Identify which cell holds the provided text, then report its [x, y] central coordinate. 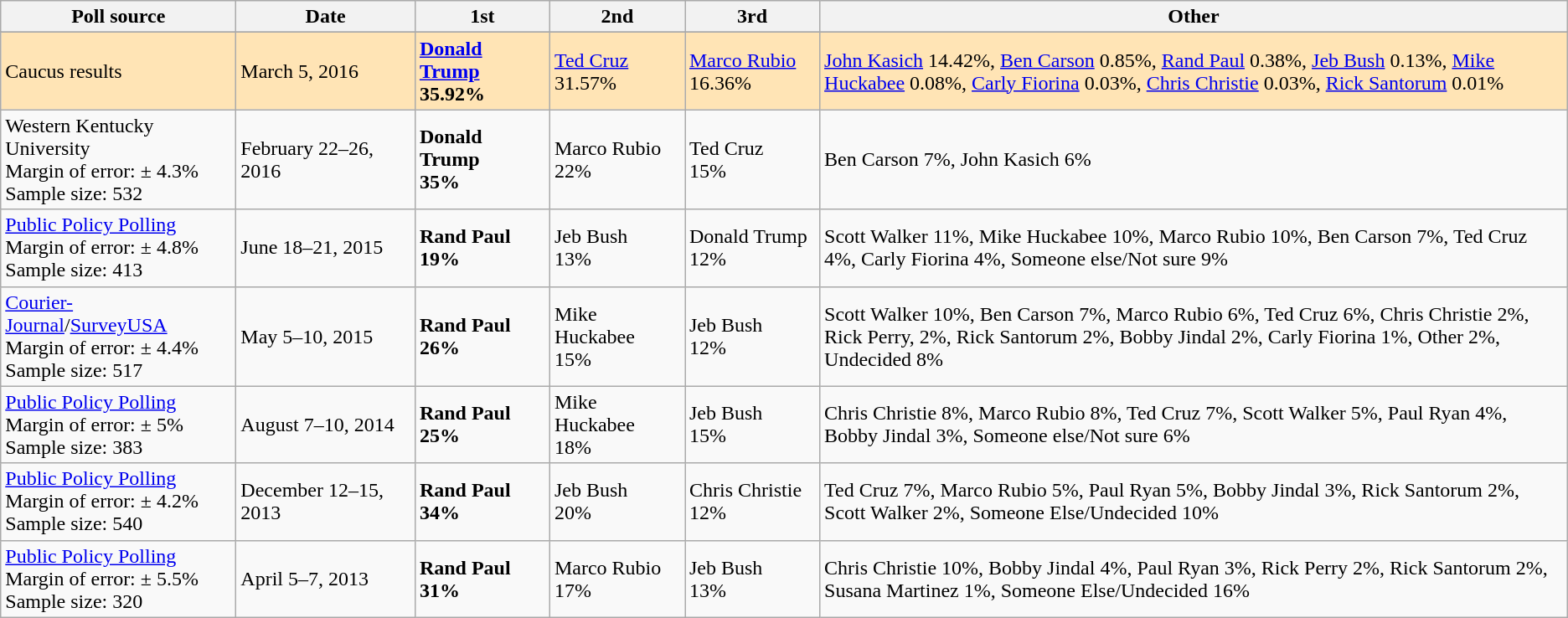
March 5, 2016 [326, 71]
Scott Walker 11%, Mike Huckabee 10%, Marco Rubio 10%, Ben Carson 7%, Ted Cruz 4%, Carly Fiorina 4%, Someone else/Not sure 9% [1194, 248]
Donald Trump35% [482, 159]
May 5–10, 2015 [326, 337]
Ted Cruz 7%, Marco Rubio 5%, Paul Ryan 5%, Bobby Jindal 3%, Rick Santorum 2%, Scott Walker 2%, Someone Else/Undecided 10% [1194, 502]
Ted Cruz15% [752, 159]
Rand Paul19% [482, 248]
Rand Paul26% [482, 337]
Mike Huckabee18% [616, 425]
Date [326, 17]
Courier-Journal/SurveyUSAMargin of error: ± 4.4% Sample size: 517 [119, 337]
Jeb Bush15% [752, 425]
Public Policy PollingMargin of error: ± 4.2% Sample size: 540 [119, 502]
Rand Paul31% [482, 579]
Chris Christie 10%, Bobby Jindal 4%, Paul Ryan 3%, Rick Perry 2%, Rick Santorum 2%, Susana Martinez 1%, Someone Else/Undecided 16% [1194, 579]
Mike Huckabee15% [616, 337]
Public Policy PollingMargin of error: ± 4.8% Sample size: 413 [119, 248]
June 18–21, 2015 [326, 248]
Jeb Bush20% [616, 502]
Ben Carson 7%, John Kasich 6% [1194, 159]
Public Policy PollingMargin of error: ± 5.5% Sample size: 320 [119, 579]
1st [482, 17]
Marco Rubio16.36% [752, 71]
Ted Cruz31.57% [616, 71]
August 7–10, 2014 [326, 425]
Marco Rubio17% [616, 579]
Donald Trump12% [752, 248]
February 22–26, 2016 [326, 159]
Public Policy PollingMargin of error: ± 5% Sample size: 383 [119, 425]
Other [1194, 17]
3rd [752, 17]
December 12–15, 2013 [326, 502]
Chris Christie 8%, Marco Rubio 8%, Ted Cruz 7%, Scott Walker 5%, Paul Ryan 4%, Bobby Jindal 3%, Someone else/Not sure 6% [1194, 425]
Chris Christie12% [752, 502]
2nd [616, 17]
Jeb Bush12% [752, 337]
Donald Trump35.92% [482, 71]
Western Kentucky UniversityMargin of error: ± 4.3% Sample size: 532 [119, 159]
Rand Paul34% [482, 502]
Marco Rubio22% [616, 159]
Poll source [119, 17]
Rand Paul25% [482, 425]
Caucus results [119, 71]
April 5–7, 2013 [326, 579]
